Return the [X, Y] coordinate for the center point of the cell that contains the specified text.  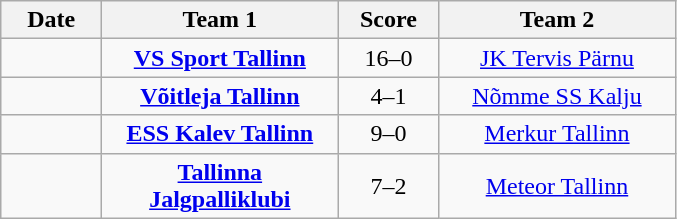
Score [388, 20]
Merkur Tallinn [557, 134]
Date [52, 20]
VS Sport Tallinn [220, 58]
Tallinna Jalgpalliklubi [220, 186]
7–2 [388, 186]
Võitleja Tallinn [220, 96]
Meteor Tallinn [557, 186]
9–0 [388, 134]
4–1 [388, 96]
Nõmme SS Kalju [557, 96]
Team 2 [557, 20]
JK Tervis Pärnu [557, 58]
16–0 [388, 58]
ESS Kalev Tallinn [220, 134]
Team 1 [220, 20]
